From the cell containing the given text, extract its center point as [x, y] coordinate. 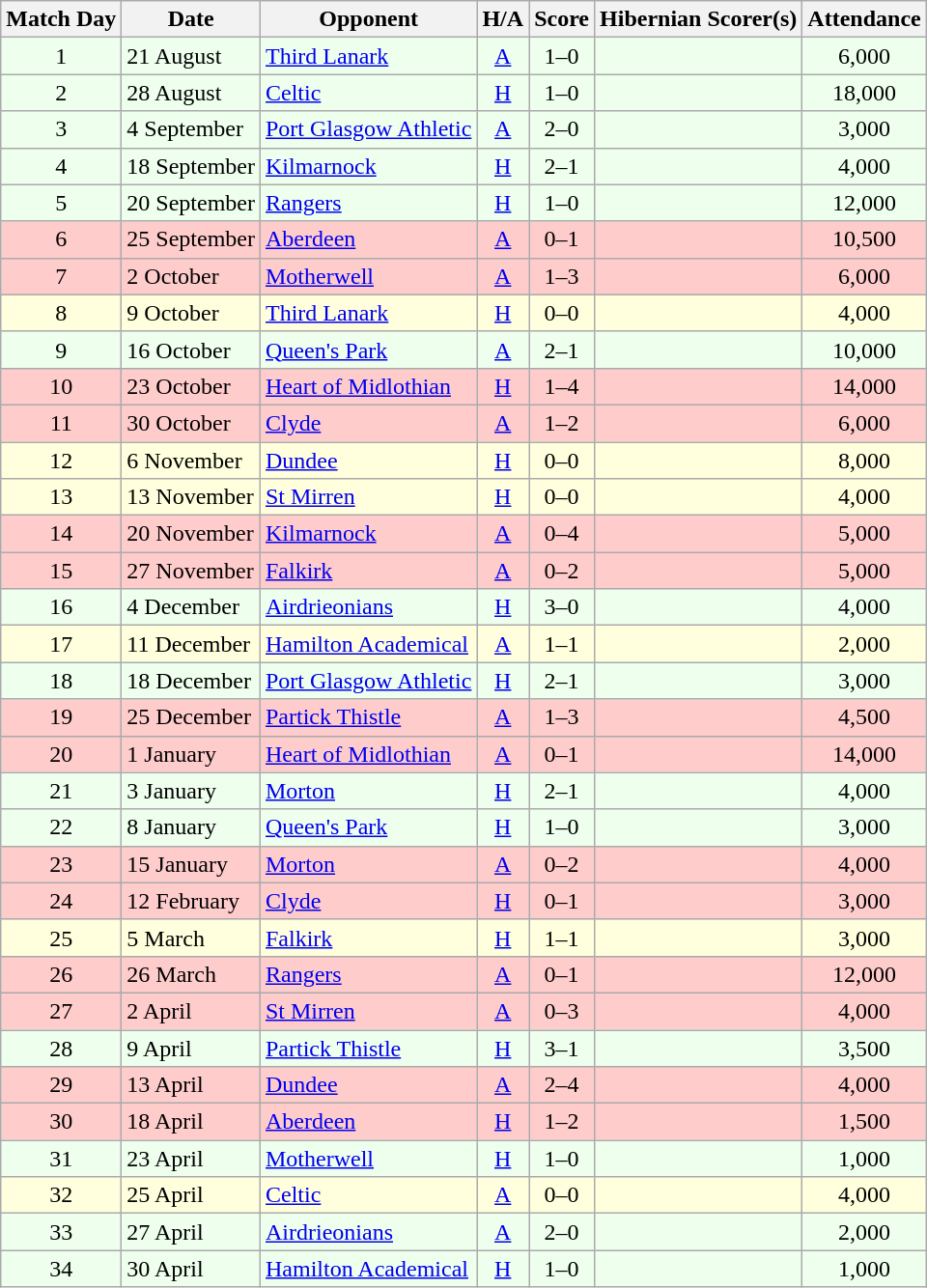
Hibernian Scorer(s) [699, 19]
19 [62, 717]
34 [62, 1269]
3–0 [562, 607]
20 November [191, 534]
21 [62, 791]
4 December [191, 607]
1,500 [864, 1122]
10,000 [864, 350]
12 February [191, 901]
3 [62, 129]
25 September [191, 239]
26 March [191, 974]
30 [62, 1122]
1–4 [562, 386]
Date [191, 19]
3,500 [864, 1048]
16 [62, 607]
4,500 [864, 717]
22 [62, 827]
11 [62, 423]
12 [62, 461]
27 November [191, 571]
6 [62, 239]
29 [62, 1085]
32 [62, 1195]
18,000 [864, 93]
18 December [191, 681]
21 August [191, 56]
20 [62, 754]
13 [62, 497]
4 September [191, 129]
0–4 [562, 534]
18 April [191, 1122]
30 October [191, 423]
9 [62, 350]
13 November [191, 497]
10,500 [864, 239]
33 [62, 1232]
2–4 [562, 1085]
Attendance [864, 19]
27 [62, 1011]
23 April [191, 1159]
6 November [191, 461]
18 September [191, 166]
28 August [191, 93]
27 April [191, 1232]
31 [62, 1159]
17 [62, 644]
9 October [191, 313]
15 January [191, 864]
11 December [191, 644]
25 April [191, 1195]
1 [62, 56]
18 [62, 681]
3 January [191, 791]
26 [62, 974]
H/A [503, 19]
23 October [191, 386]
8 January [191, 827]
15 [62, 571]
2 April [191, 1011]
8,000 [864, 461]
25 December [191, 717]
16 October [191, 350]
Opponent [368, 19]
2 October [191, 276]
28 [62, 1048]
3–1 [562, 1048]
5 March [191, 938]
0–3 [562, 1011]
9 April [191, 1048]
25 [62, 938]
23 [62, 864]
2 [62, 93]
5 [62, 203]
1 January [191, 754]
13 April [191, 1085]
24 [62, 901]
Score [562, 19]
7 [62, 276]
20 September [191, 203]
30 April [191, 1269]
4 [62, 166]
Match Day [62, 19]
14 [62, 534]
8 [62, 313]
10 [62, 386]
